Scan for the cell matching the given text and deliver its (X, Y) coordinate at center. 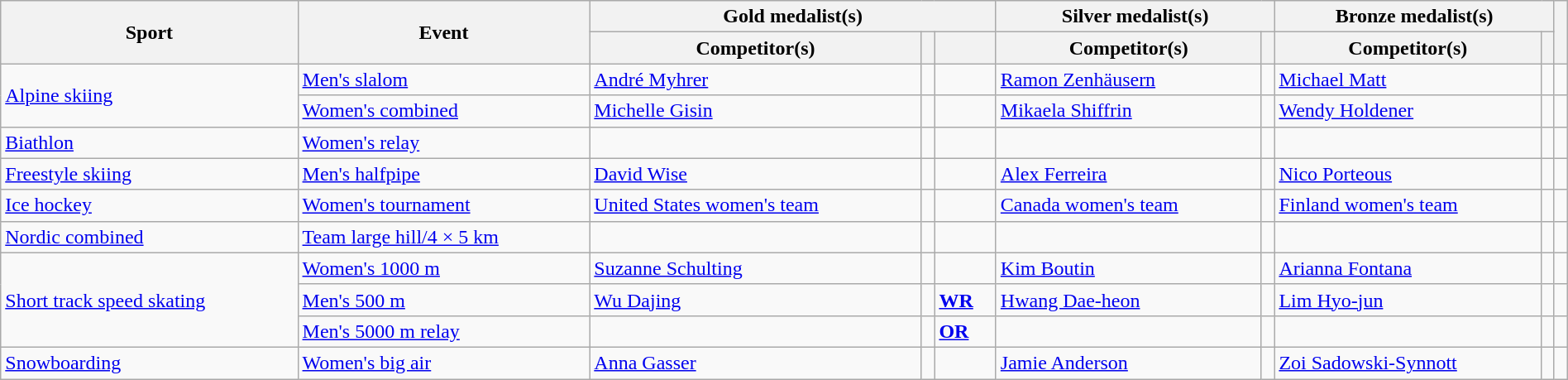
OR (965, 331)
Women's big air (443, 363)
Ice hockey (149, 205)
Anna Gasser (756, 363)
Silver medalist(s) (1135, 17)
Michael Matt (1408, 79)
Men's 500 m (443, 300)
Women's tournament (443, 205)
Hwang Dae-heon (1128, 300)
Jamie Anderson (1128, 363)
Sport (149, 32)
Michelle Gisin (756, 111)
Men's halfpipe (443, 174)
Freestyle skiing (149, 174)
Alex Ferreira (1128, 174)
David Wise (756, 174)
Canada women's team (1128, 205)
Women's combined (443, 111)
Event (443, 32)
Wendy Holdener (1408, 111)
Short track speed skating (149, 300)
Alpine skiing (149, 95)
Mikaela Shiffrin (1128, 111)
Snowboarding (149, 363)
Lim Hyo-jun (1408, 300)
United States women's team (756, 205)
Arianna Fontana (1408, 268)
Women's relay (443, 142)
WR (965, 300)
Wu Dajing (756, 300)
Suzanne Schulting (756, 268)
Zoi Sadowski-Synnott (1408, 363)
Biathlon (149, 142)
Women's 1000 m (443, 268)
Nordic combined (149, 237)
Finland women's team (1408, 205)
Nico Porteous (1408, 174)
André Myhrer (756, 79)
Men's 5000 m relay (443, 331)
Ramon Zenhäusern (1128, 79)
Gold medalist(s) (793, 17)
Team large hill/4 × 5 km (443, 237)
Kim Boutin (1128, 268)
Men's slalom (443, 79)
Bronze medalist(s) (1414, 17)
